Provide the (X, Y) coordinate of the cell's center where the given text is located.  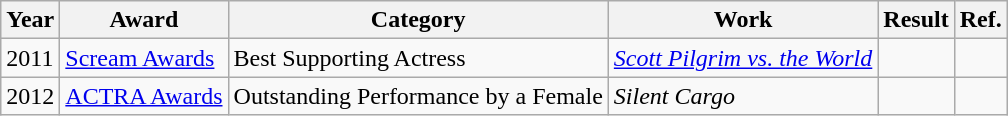
Category (418, 20)
2011 (30, 58)
Silent Cargo (743, 96)
Scream Awards (144, 58)
Ref. (980, 20)
Best Supporting Actress (418, 58)
Year (30, 20)
Scott Pilgrim vs. the World (743, 58)
Outstanding Performance by a Female (418, 96)
Result (916, 20)
2012 (30, 96)
Work (743, 20)
ACTRA Awards (144, 96)
Award (144, 20)
